Scan for the cell matching the given text and deliver its [x, y] coordinate at center. 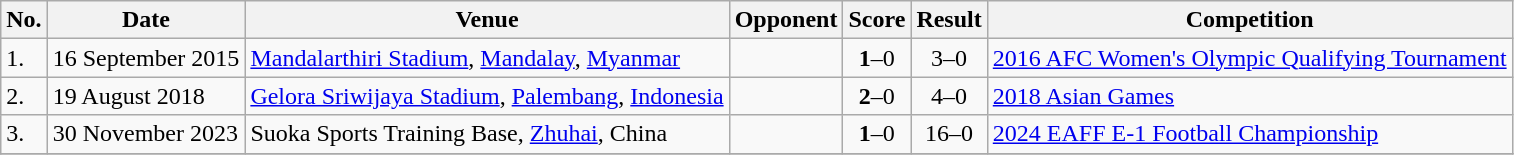
30 November 2023 [146, 134]
Venue [487, 20]
Suoka Sports Training Base, Zhuhai, China [487, 134]
19 August 2018 [146, 96]
Date [146, 20]
4–0 [949, 96]
2–0 [877, 96]
Gelora Sriwijaya Stadium, Palembang, Indonesia [487, 96]
3–0 [949, 58]
2016 AFC Women's Olympic Qualifying Tournament [1250, 58]
Result [949, 20]
Mandalarthiri Stadium, Mandalay, Myanmar [487, 58]
2024 EAFF E-1 Football Championship [1250, 134]
1. [24, 58]
Competition [1250, 20]
2. [24, 96]
Opponent [786, 20]
No. [24, 20]
2018 Asian Games [1250, 96]
3. [24, 134]
16–0 [949, 134]
16 September 2015 [146, 58]
Score [877, 20]
